Search for the cell housing the specified text and yield its (X, Y) center coordinate. 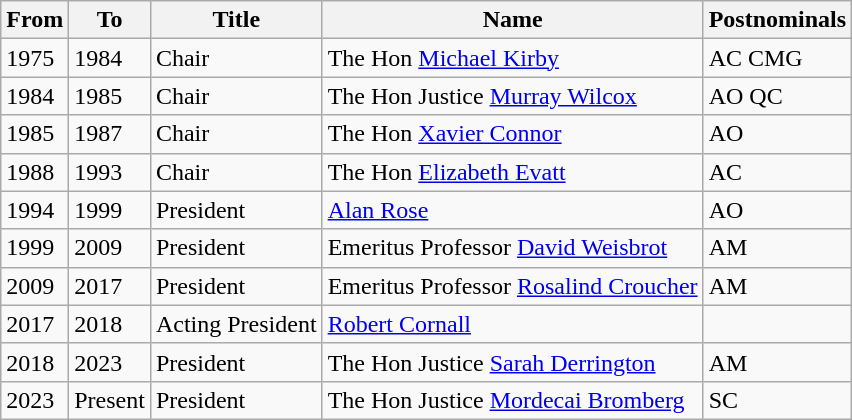
The Hon Elizabeth Evatt (512, 172)
Name (512, 20)
SC (777, 400)
Alan Rose (512, 210)
1975 (35, 58)
1988 (35, 172)
To (110, 20)
The Hon Justice Sarah Derrington (512, 362)
1994 (35, 210)
1993 (110, 172)
Present (110, 400)
Title (236, 20)
The Hon Xavier Connor (512, 134)
The Hon Justice Mordecai Bromberg (512, 400)
AO QC (777, 96)
Postnominals (777, 20)
1987 (110, 134)
Robert Cornall (512, 324)
AC CMG (777, 58)
The Hon Justice Murray Wilcox (512, 96)
From (35, 20)
Acting President (236, 324)
Emeritus Professor David Weisbrot (512, 248)
The Hon Michael Kirby (512, 58)
AC (777, 172)
Emeritus Professor Rosalind Croucher (512, 286)
